Determine the (X, Y) coordinate at the center of the cell enclosing the given text.  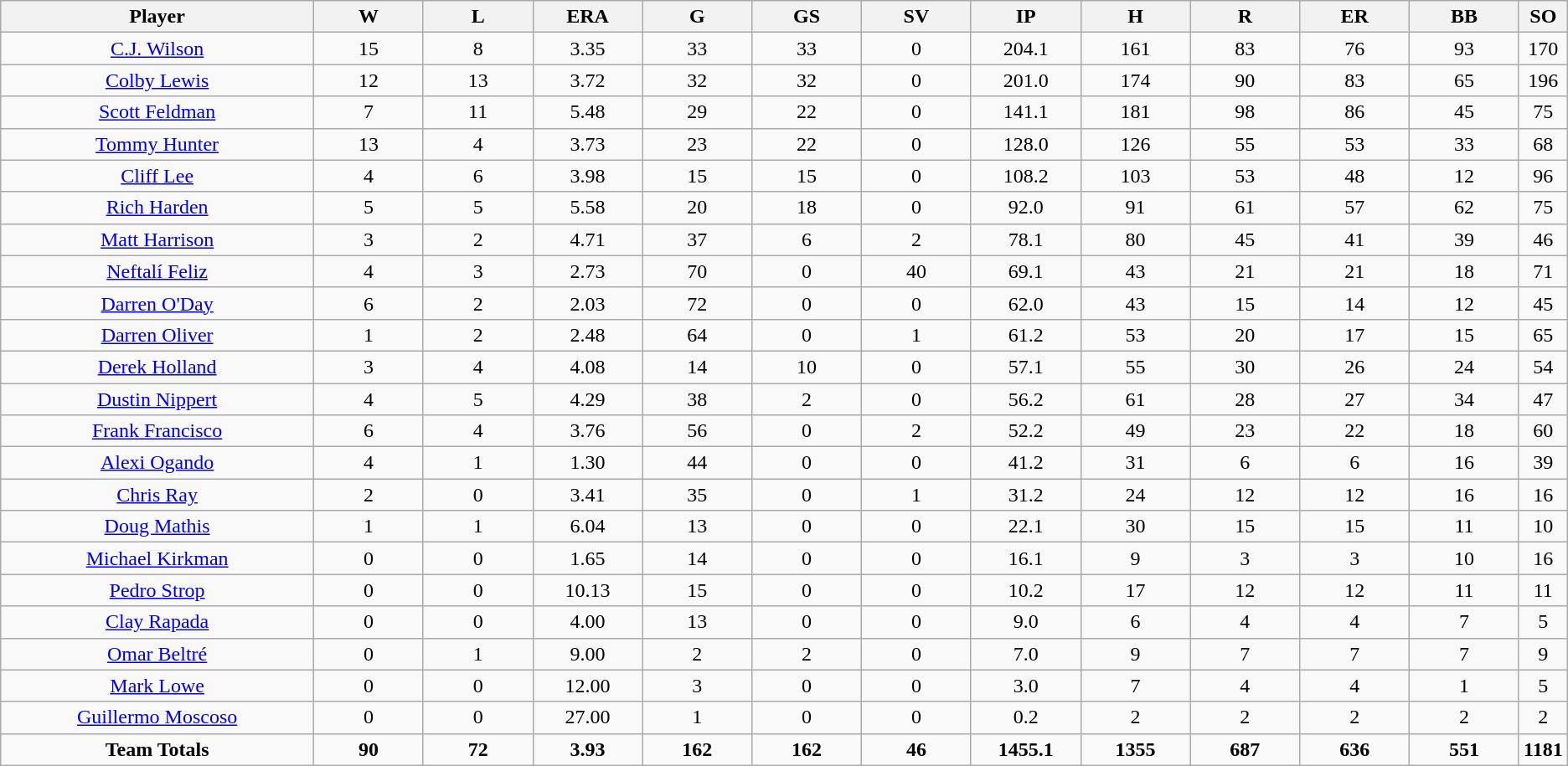
44 (697, 463)
196 (1543, 80)
27 (1355, 399)
Team Totals (157, 749)
Guillermo Moscoso (157, 717)
91 (1136, 208)
71 (1543, 271)
201.0 (1025, 80)
108.2 (1025, 176)
R (1245, 17)
54 (1543, 367)
0.2 (1025, 717)
L (477, 17)
Alexi Ogando (157, 463)
Mark Lowe (157, 686)
551 (1464, 749)
10.13 (588, 590)
3.72 (588, 80)
128.0 (1025, 144)
Clay Rapada (157, 622)
5.48 (588, 112)
56 (697, 431)
2.48 (588, 335)
1.65 (588, 558)
4.08 (588, 367)
70 (697, 271)
4.29 (588, 399)
ER (1355, 17)
92.0 (1025, 208)
170 (1543, 49)
Scott Feldman (157, 112)
10.2 (1025, 590)
Tommy Hunter (157, 144)
ERA (588, 17)
636 (1355, 749)
SV (916, 17)
9.00 (588, 654)
38 (697, 399)
60 (1543, 431)
26 (1355, 367)
204.1 (1025, 49)
BB (1464, 17)
1455.1 (1025, 749)
57.1 (1025, 367)
Michael Kirkman (157, 558)
12.00 (588, 686)
Player (157, 17)
Colby Lewis (157, 80)
98 (1245, 112)
68 (1543, 144)
8 (477, 49)
76 (1355, 49)
6.04 (588, 527)
Dustin Nippert (157, 399)
9.0 (1025, 622)
49 (1136, 431)
3.76 (588, 431)
40 (916, 271)
62 (1464, 208)
103 (1136, 176)
4.71 (588, 239)
687 (1245, 749)
H (1136, 17)
Doug Mathis (157, 527)
52.2 (1025, 431)
Matt Harrison (157, 239)
W (369, 17)
Omar Beltré (157, 654)
3.93 (588, 749)
93 (1464, 49)
1.30 (588, 463)
126 (1136, 144)
35 (697, 495)
22.1 (1025, 527)
Cliff Lee (157, 176)
141.1 (1025, 112)
181 (1136, 112)
29 (697, 112)
Chris Ray (157, 495)
86 (1355, 112)
27.00 (588, 717)
61.2 (1025, 335)
96 (1543, 176)
37 (697, 239)
69.1 (1025, 271)
47 (1543, 399)
GS (807, 17)
2.03 (588, 303)
G (697, 17)
28 (1245, 399)
48 (1355, 176)
Rich Harden (157, 208)
41 (1355, 239)
174 (1136, 80)
Frank Francisco (157, 431)
1181 (1543, 749)
1355 (1136, 749)
5.58 (588, 208)
3.35 (588, 49)
C.J. Wilson (157, 49)
3.98 (588, 176)
62.0 (1025, 303)
31 (1136, 463)
34 (1464, 399)
57 (1355, 208)
78.1 (1025, 239)
3.0 (1025, 686)
Neftalí Feliz (157, 271)
Darren Oliver (157, 335)
64 (697, 335)
161 (1136, 49)
Darren O'Day (157, 303)
80 (1136, 239)
16.1 (1025, 558)
31.2 (1025, 495)
41.2 (1025, 463)
Derek Holland (157, 367)
SO (1543, 17)
IP (1025, 17)
Pedro Strop (157, 590)
3.41 (588, 495)
3.73 (588, 144)
56.2 (1025, 399)
4.00 (588, 622)
7.0 (1025, 654)
2.73 (588, 271)
